Detect which cell encompasses the target text, then output its (x, y) center coordinate. 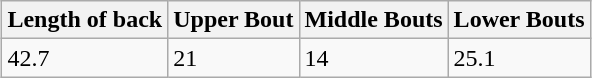
Lower Bouts (519, 20)
25.1 (519, 58)
14 (374, 58)
Length of back (85, 20)
Middle Bouts (374, 20)
42.7 (85, 58)
Upper Bout (234, 20)
21 (234, 58)
